Extract the [X, Y] coordinate from the center of the cell holding the provided text.  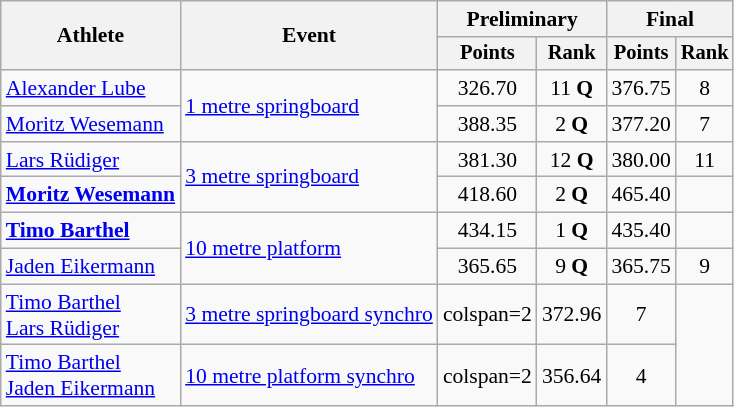
376.75 [640, 88]
372.96 [572, 314]
Timo BarthelJaden Eikermann [90, 376]
356.64 [572, 376]
326.70 [488, 88]
365.65 [488, 267]
Jaden Eikermann [90, 267]
8 [705, 88]
Athlete [90, 36]
Timo BarthelLars Rüdiger [90, 314]
381.30 [488, 160]
435.40 [640, 231]
465.40 [640, 195]
418.60 [488, 195]
380.00 [640, 160]
11 Q [572, 88]
10 metre platform synchro [309, 376]
Alexander Lube [90, 88]
1 metre springboard [309, 106]
388.35 [488, 124]
Lars Rüdiger [90, 160]
3 metre springboard [309, 178]
10 metre platform [309, 248]
9 Q [572, 267]
12 Q [572, 160]
434.15 [488, 231]
1 Q [572, 231]
4 [640, 376]
3 metre springboard synchro [309, 314]
Timo Barthel [90, 231]
Event [309, 36]
11 [705, 160]
9 [705, 267]
365.75 [640, 267]
Preliminary [522, 19]
377.20 [640, 124]
Final [670, 19]
